Detect which cell encompasses the target text, then output its [X, Y] center coordinate. 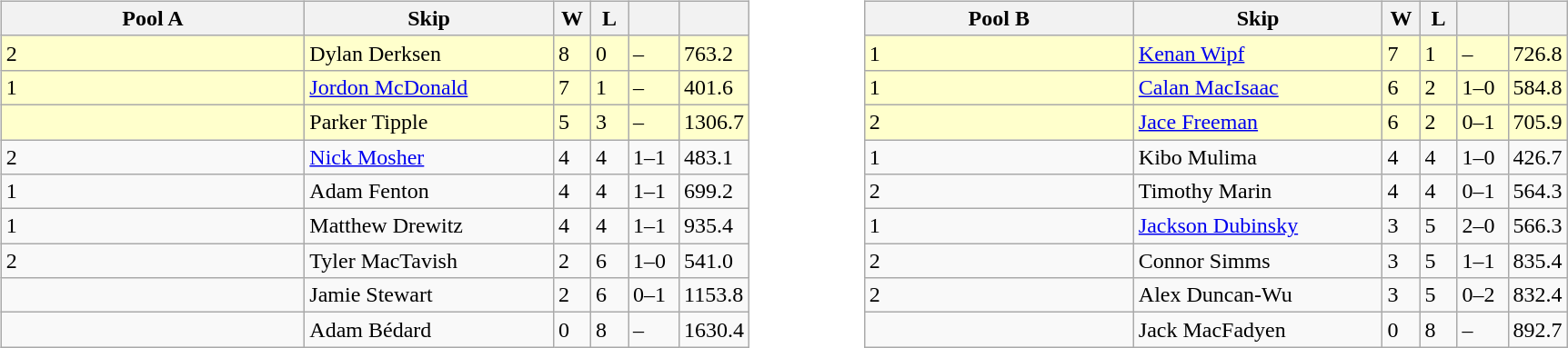
Jackson Dubinsky [1258, 226]
Nick Mosher [429, 157]
Jack MacFadyen [1258, 330]
Tyler MacTavish [429, 261]
705.9 [1537, 122]
483.1 [715, 157]
584.8 [1537, 87]
Jamie Stewart [429, 295]
566.3 [1537, 226]
935.4 [715, 226]
Adam Fenton [429, 192]
Calan MacIsaac [1258, 87]
Pool A [153, 18]
Dylan Derksen [429, 53]
426.7 [1537, 157]
699.2 [715, 192]
Kenan Wipf [1258, 53]
Matthew Drewitz [429, 226]
Pool B [999, 18]
Connor Simms [1258, 261]
Jordon McDonald [429, 87]
2–0 [1483, 226]
1630.4 [715, 330]
892.7 [1537, 330]
763.2 [715, 53]
726.8 [1537, 53]
0–2 [1483, 295]
1306.7 [715, 122]
Kibo Mulima [1258, 157]
835.4 [1537, 261]
564.3 [1537, 192]
541.0 [715, 261]
Adam Bédard [429, 330]
Alex Duncan-Wu [1258, 295]
401.6 [715, 87]
832.4 [1537, 295]
Timothy Marin [1258, 192]
Jace Freeman [1258, 122]
Parker Tipple [429, 122]
1153.8 [715, 295]
